Extract the [x, y] coordinate from the center of the cell holding the provided text.  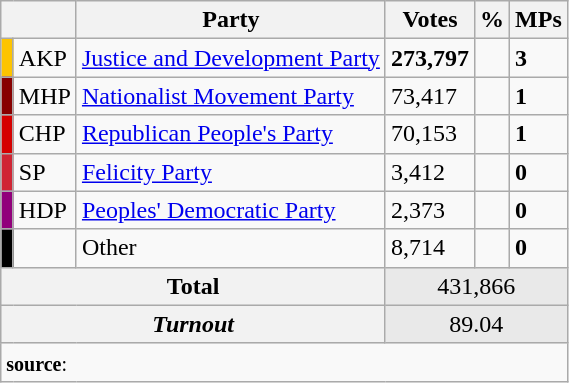
Party [230, 20]
Republican People's Party [230, 134]
SP [44, 172]
3 [539, 58]
Votes [430, 20]
Turnout [194, 324]
source: [284, 362]
% [492, 20]
HDP [44, 210]
AKP [44, 58]
MPs [539, 20]
273,797 [430, 58]
Other [230, 248]
CHP [44, 134]
70,153 [430, 134]
3,412 [430, 172]
8,714 [430, 248]
431,866 [476, 286]
Peoples' Democratic Party [230, 210]
Justice and Development Party [230, 58]
2,373 [430, 210]
Nationalist Movement Party [230, 96]
MHP [44, 96]
Felicity Party [230, 172]
Total [194, 286]
89.04 [476, 324]
73,417 [430, 96]
